Capture the cell that displays the provided text and extract its (X, Y) central coordinate. 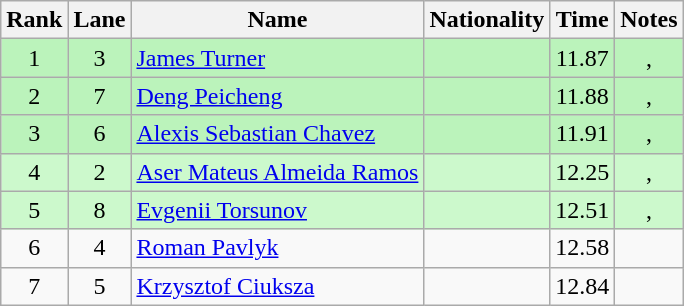
11.91 (582, 134)
Name (278, 20)
12.84 (582, 286)
8 (100, 210)
11.87 (582, 58)
Aser Mateus Almeida Ramos (278, 172)
Roman Pavlyk (278, 248)
Lane (100, 20)
Notes (649, 20)
12.58 (582, 248)
1 (34, 58)
Rank (34, 20)
Nationality (487, 20)
12.25 (582, 172)
12.51 (582, 210)
Time (582, 20)
Krzysztof Ciuksza (278, 286)
Evgenii Torsunov (278, 210)
11.88 (582, 96)
Deng Peicheng (278, 96)
Alexis Sebastian Chavez (278, 134)
James Turner (278, 58)
